Return [X, Y] of the center of cell containing provided text 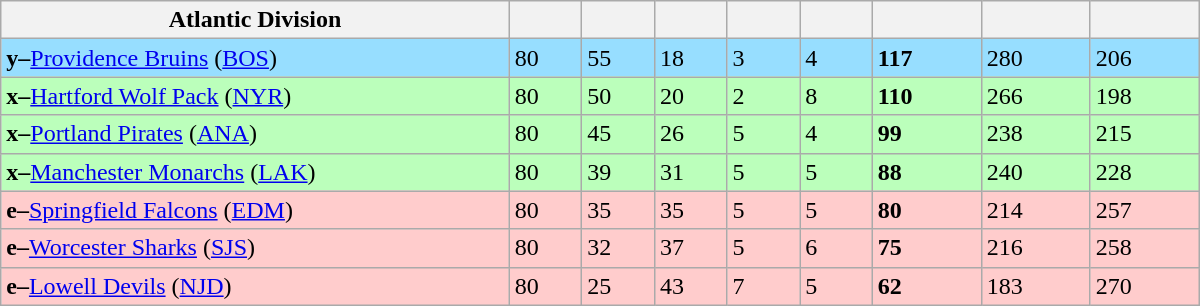
3 [764, 58]
Atlantic Division [255, 20]
228 [1144, 172]
198 [1144, 96]
e–Springfield Falcons (EDM) [255, 210]
39 [618, 172]
55 [618, 58]
215 [1144, 134]
18 [690, 58]
240 [1036, 172]
75 [926, 248]
280 [1036, 58]
x–Portland Pirates (ANA) [255, 134]
2 [764, 96]
25 [618, 286]
8 [836, 96]
y–Providence Bruins (BOS) [255, 58]
e–Lowell Devils (NJD) [255, 286]
x–Hartford Wolf Pack (NYR) [255, 96]
258 [1144, 248]
x–Manchester Monarchs (LAK) [255, 172]
26 [690, 134]
117 [926, 58]
266 [1036, 96]
183 [1036, 286]
37 [690, 248]
99 [926, 134]
270 [1144, 286]
110 [926, 96]
31 [690, 172]
62 [926, 286]
6 [836, 248]
e–Worcester Sharks (SJS) [255, 248]
50 [618, 96]
238 [1036, 134]
214 [1036, 210]
88 [926, 172]
20 [690, 96]
7 [764, 286]
43 [690, 286]
206 [1144, 58]
257 [1144, 210]
216 [1036, 248]
32 [618, 248]
45 [618, 134]
